For the text-containing cell, return its midpoint in [x, y] coordinate format. 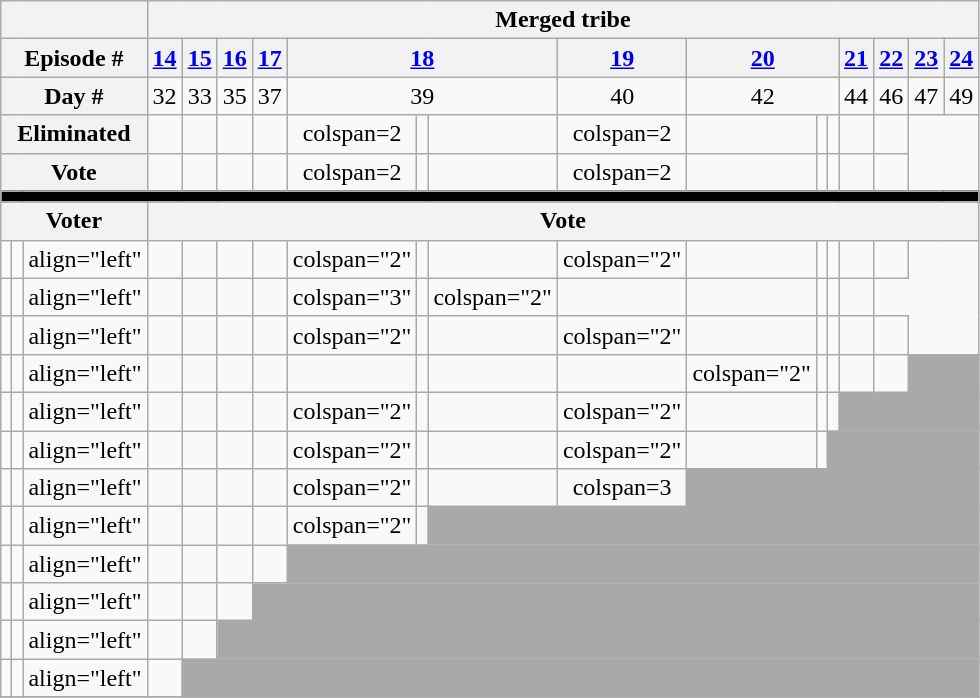
42 [763, 96]
16 [234, 58]
Voter [74, 221]
Day # [74, 96]
20 [763, 58]
Episode # [74, 58]
Eliminated [74, 134]
18 [422, 58]
15 [200, 58]
22 [892, 58]
37 [270, 96]
46 [892, 96]
49 [962, 96]
Merged tribe [563, 20]
21 [856, 58]
40 [622, 96]
39 [422, 96]
17 [270, 58]
32 [164, 96]
47 [926, 96]
19 [622, 58]
24 [962, 58]
colspan=3 [622, 488]
33 [200, 96]
35 [234, 96]
44 [856, 96]
23 [926, 58]
colspan="3" [352, 297]
14 [164, 58]
